Identify which cell holds the provided text, then report its [x, y] central coordinate. 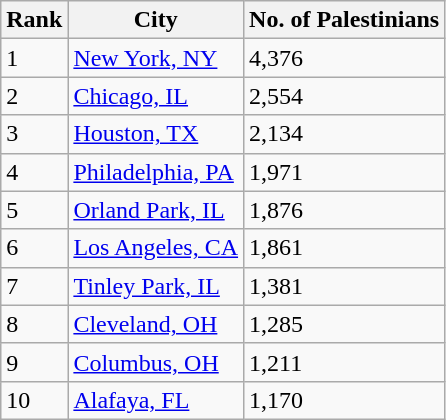
7 [34, 286]
1,381 [344, 286]
1,861 [344, 248]
Los Angeles, CA [156, 248]
New York, NY [156, 58]
1,285 [344, 324]
1,170 [344, 400]
8 [34, 324]
Orland Park, IL [156, 210]
1,211 [344, 362]
4,376 [344, 58]
No. of Palestinians [344, 20]
City [156, 20]
9 [34, 362]
4 [34, 172]
2 [34, 96]
1,876 [344, 210]
5 [34, 210]
Philadelphia, PA [156, 172]
Rank [34, 20]
10 [34, 400]
Columbus, OH [156, 362]
Cleveland, OH [156, 324]
6 [34, 248]
Houston, TX [156, 134]
1,971 [344, 172]
Tinley Park, IL [156, 286]
Alafaya, FL [156, 400]
Chicago, IL [156, 96]
3 [34, 134]
1 [34, 58]
2,554 [344, 96]
2,134 [344, 134]
